Pinpoint the cell where the given text exists, returning its [X, Y] midpoint coordinate. 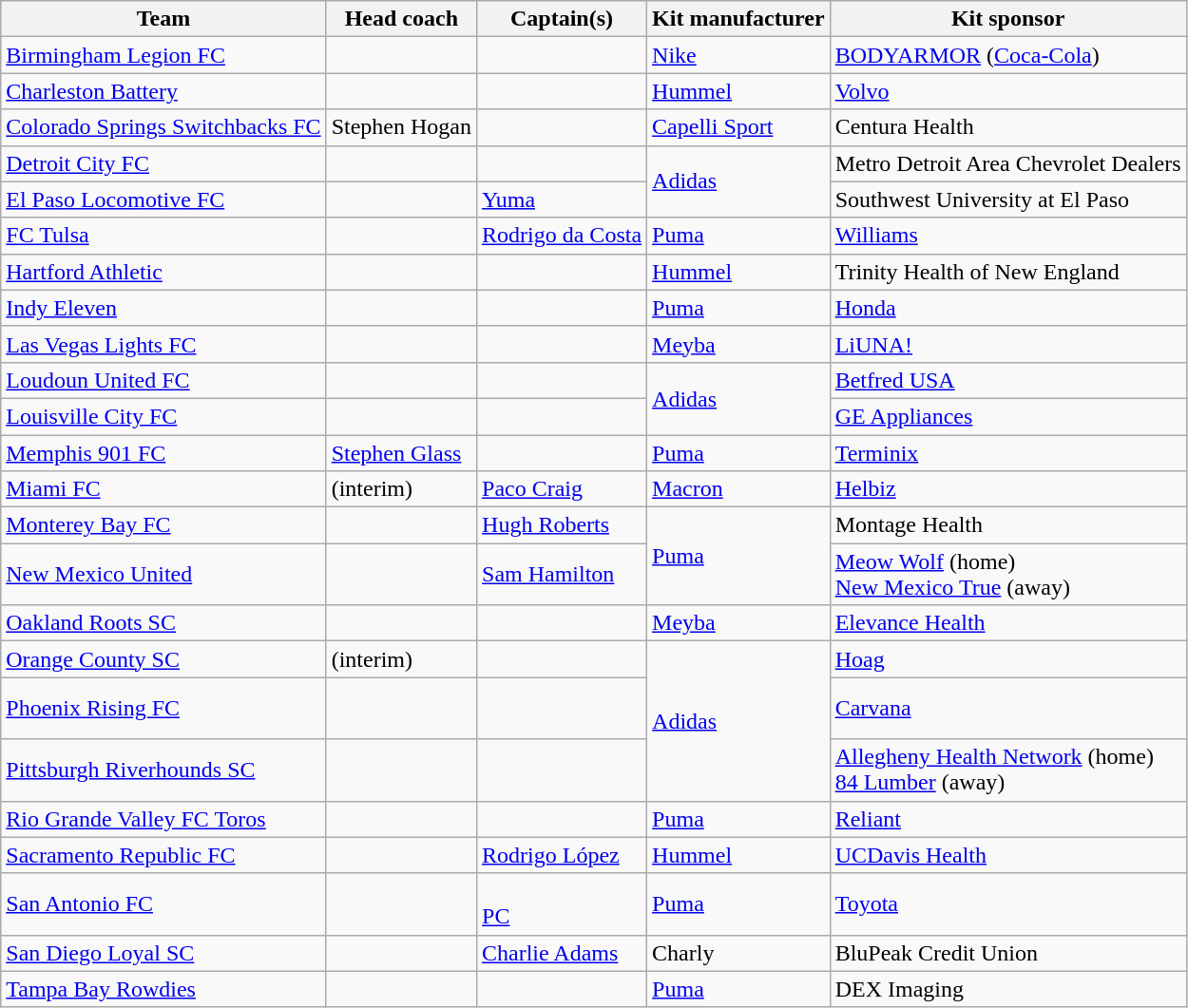
El Paso Locomotive FC [163, 200]
Sacramento Republic FC [163, 855]
New Mexico United [163, 574]
Phoenix Rising FC [163, 709]
Betfred USA [1007, 380]
San Diego Loyal SC [163, 953]
Kit manufacturer [739, 19]
Toyota [1007, 904]
Williams [1007, 236]
Metro Detroit Area Chevrolet Dealers [1007, 163]
UCDavis Health [1007, 855]
Pittsburgh Riverhounds SC [163, 770]
FC Tulsa [163, 236]
Allegheny Health Network (home)84 Lumber (away) [1007, 770]
Memphis 901 FC [163, 453]
Paco Craig [563, 489]
GE Appliances [1007, 416]
Nike [739, 55]
Stephen Glass [401, 453]
Birmingham Legion FC [163, 55]
Hoag [1007, 659]
Capelli Sport [739, 127]
PC [563, 904]
Charly [739, 953]
Terminix [1007, 453]
Meow Wolf (home)New Mexico True (away) [1007, 574]
Rio Grande Valley FC Toros [163, 819]
Charleston Battery [163, 91]
Captain(s) [563, 19]
Honda [1007, 308]
Miami FC [163, 489]
Charlie Adams [563, 953]
Head coach [401, 19]
Stephen Hogan [401, 127]
Elevance Health [1007, 623]
Sam Hamilton [563, 574]
Trinity Health of New England [1007, 272]
Hugh Roberts [563, 525]
LiUNA! [1007, 344]
Las Vegas Lights FC [163, 344]
Orange County SC [163, 659]
Detroit City FC [163, 163]
DEX Imaging [1007, 989]
Louisville City FC [163, 416]
Oakland Roots SC [163, 623]
Kit sponsor [1007, 19]
Colorado Springs Switchbacks FC [163, 127]
Carvana [1007, 709]
Monterey Bay FC [163, 525]
San Antonio FC [163, 904]
BODYARMOR (Coca-Cola) [1007, 55]
Hartford Athletic [163, 272]
Loudoun United FC [163, 380]
Reliant [1007, 819]
Helbiz [1007, 489]
BluPeak Credit Union [1007, 953]
Montage Health [1007, 525]
Rodrigo López [563, 855]
Yuma [563, 200]
Southwest University at El Paso [1007, 200]
Volvo [1007, 91]
Centura Health [1007, 127]
Tampa Bay Rowdies [163, 989]
Rodrigo da Costa [563, 236]
Indy Eleven [163, 308]
Macron [739, 489]
Team [163, 19]
